Return the [x, y] coordinate for the center point of the cell that contains the specified text.  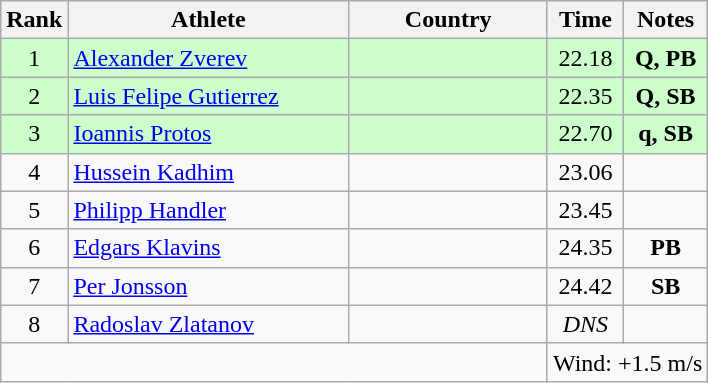
DNS [585, 324]
5 [34, 210]
Edgars Klavins [208, 248]
Alexander Zverev [208, 58]
23.06 [585, 172]
Philipp Handler [208, 210]
Athlete [208, 20]
1 [34, 58]
Radoslav Zlatanov [208, 324]
Country [448, 20]
8 [34, 324]
Wind: +1.5 m/s [627, 362]
22.35 [585, 96]
Rank [34, 20]
SB [665, 286]
q, SB [665, 134]
4 [34, 172]
Per Jonsson [208, 286]
22.18 [585, 58]
7 [34, 286]
6 [34, 248]
Hussein Kadhim [208, 172]
Q, SB [665, 96]
Luis Felipe Gutierrez [208, 96]
24.42 [585, 286]
23.45 [585, 210]
Ioannis Protos [208, 134]
3 [34, 134]
Notes [665, 20]
Q, PB [665, 58]
22.70 [585, 134]
Time [585, 20]
PB [665, 248]
2 [34, 96]
24.35 [585, 248]
